Return (X, Y) of the center of cell containing provided text 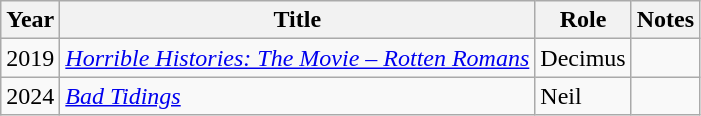
2024 (30, 96)
Role (583, 20)
Decimus (583, 58)
Horrible Histories: The Movie – Rotten Romans (298, 58)
Year (30, 20)
Title (298, 20)
Neil (583, 96)
2019 (30, 58)
Bad Tidings (298, 96)
Notes (665, 20)
